Output the [X, Y] coordinate of the center of the cell containing the given text.  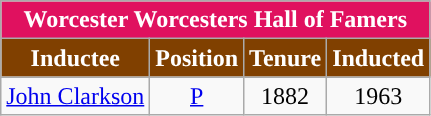
Worcester Worcesters Hall of Famers [216, 20]
1963 [378, 96]
Inducted [378, 58]
Position [197, 58]
Inductee [76, 58]
John Clarkson [76, 96]
1882 [286, 96]
P [197, 96]
Tenure [286, 58]
